Capture the cell that displays the provided text and extract its (X, Y) central coordinate. 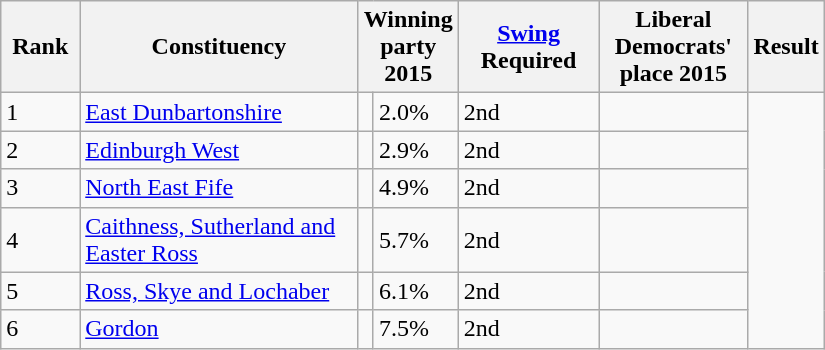
Constituency (219, 47)
Result (786, 47)
5.7% (416, 240)
3 (40, 188)
Edinburgh West (219, 150)
North East Fife (219, 188)
5 (40, 291)
4 (40, 240)
East Dunbartonshire (219, 112)
Rank (40, 47)
2 (40, 150)
2.9% (416, 150)
7.5% (416, 329)
Liberal Democrats' place 2015 (674, 47)
6 (40, 329)
2.0% (416, 112)
Winning party 2015 (408, 47)
Caithness, Sutherland and Easter Ross (219, 240)
Ross, Skye and Lochaber (219, 291)
4.9% (416, 188)
1 (40, 112)
Swing Required (528, 47)
Gordon (219, 329)
6.1% (416, 291)
